Provide the [X, Y] coordinate of the cell's center where the given text is located.  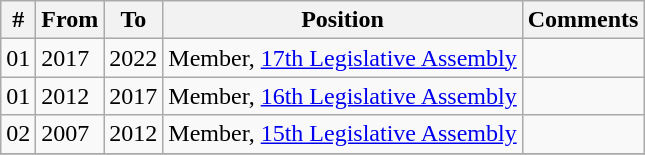
2007 [70, 134]
2022 [134, 58]
02 [18, 134]
# [18, 20]
Member, 15th Legislative Assembly [342, 134]
From [70, 20]
Comments [583, 20]
To [134, 20]
Position [342, 20]
Member, 17th Legislative Assembly [342, 58]
Member, 16th Legislative Assembly [342, 96]
